Return [x, y] of the center of cell containing provided text 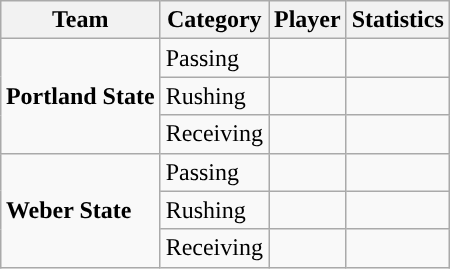
Category [214, 20]
Weber State [80, 210]
Statistics [398, 20]
Portland State [80, 96]
Team [80, 20]
Player [307, 20]
